Pinpoint the cell where the given text exists, returning its (x, y) midpoint coordinate. 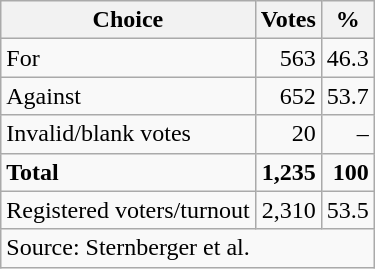
53.7 (348, 96)
Invalid/blank votes (128, 134)
46.3 (348, 58)
20 (288, 134)
Registered voters/turnout (128, 210)
652 (288, 96)
Total (128, 172)
Votes (288, 20)
% (348, 20)
– (348, 134)
Choice (128, 20)
100 (348, 172)
Against (128, 96)
2,310 (288, 210)
1,235 (288, 172)
For (128, 58)
563 (288, 58)
53.5 (348, 210)
Source: Sternberger et al. (188, 248)
